Locate the cell with the specified text and output its (X, Y) center coordinate. 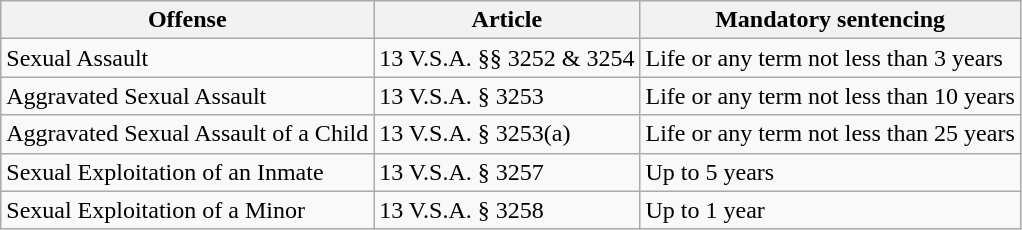
Life or any term not less than 3 years (830, 58)
Mandatory sentencing (830, 20)
Life or any term not less than 25 years (830, 134)
Life or any term not less than 10 years (830, 96)
13 V.S.A. § 3257 (507, 172)
Sexual Assault (188, 58)
Aggravated Sexual Assault of a Child (188, 134)
13 V.S.A. §§ 3252 & 3254 (507, 58)
13 V.S.A. § 3253 (507, 96)
13 V.S.A. § 3253(a) (507, 134)
13 V.S.A. § 3258 (507, 210)
Up to 5 years (830, 172)
Aggravated Sexual Assault (188, 96)
Up to 1 year (830, 210)
Sexual Exploitation of an Inmate (188, 172)
Article (507, 20)
Offense (188, 20)
Sexual Exploitation of a Minor (188, 210)
